Extract the [X, Y] coordinate from the center of the cell holding the provided text.  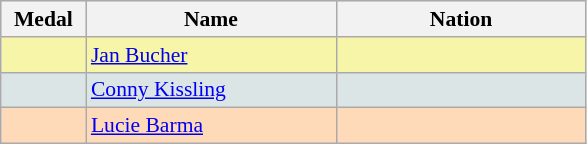
Nation [461, 19]
Name [211, 19]
Conny Kissling [211, 90]
Lucie Barma [211, 126]
Medal [44, 19]
Jan Bucher [211, 55]
